Provide the [x, y] coordinate of the cell's center where the given text is located.  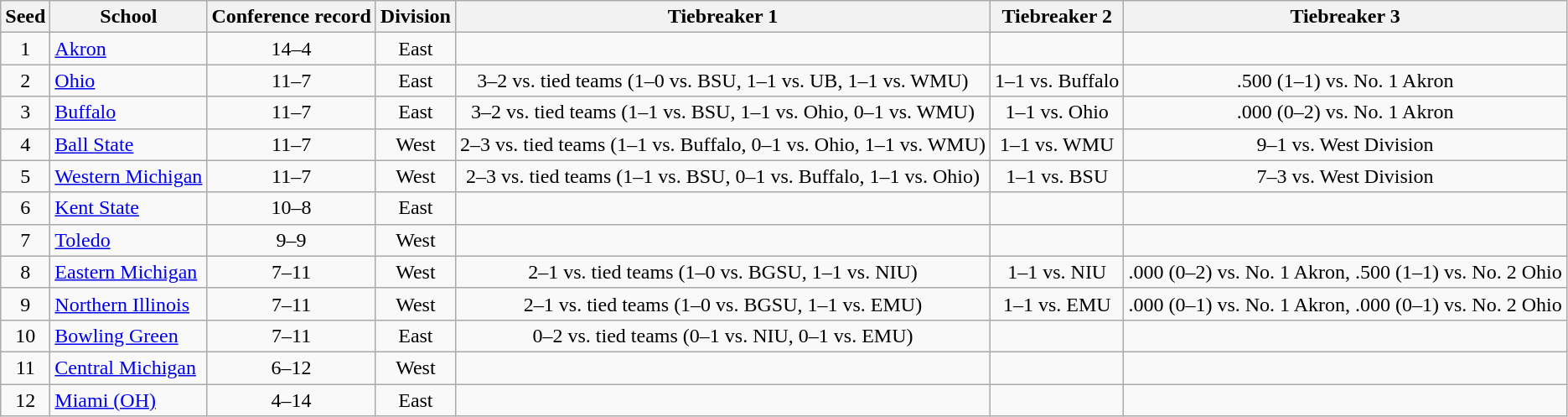
Ohio [129, 81]
2–1 vs. tied teams (1–0 vs. BGSU, 1–1 vs. NIU) [722, 272]
2–3 vs. tied teams (1–1 vs. Buffalo, 0–1 vs. Ohio, 1–1 vs. WMU) [722, 144]
School [129, 17]
5 [25, 176]
9–9 [292, 240]
3–2 vs. tied teams (1–1 vs. BSU, 1–1 vs. Ohio, 0–1 vs. WMU) [722, 112]
.000 (0–1) vs. No. 1 Akron, .000 (0–1) vs. No. 2 Ohio [1345, 304]
Seed [25, 17]
10–8 [292, 208]
Division [416, 17]
14–4 [292, 49]
6 [25, 208]
2–1 vs. tied teams (1–0 vs. BGSU, 1–1 vs. EMU) [722, 304]
Bowling Green [129, 336]
Akron [129, 49]
.500 (1–1) vs. No. 1 Akron [1345, 81]
4 [25, 144]
9–1 vs. West Division [1345, 144]
Eastern Michigan [129, 272]
Buffalo [129, 112]
9 [25, 304]
1–1 vs. Buffalo [1058, 81]
1 [25, 49]
.000 (0–2) vs. No. 1 Akron, .500 (1–1) vs. No. 2 Ohio [1345, 272]
Tiebreaker 2 [1058, 17]
1–1 vs. NIU [1058, 272]
11 [25, 367]
7–3 vs. West Division [1345, 176]
3–2 vs. tied teams (1–0 vs. BSU, 1–1 vs. UB, 1–1 vs. WMU) [722, 81]
7 [25, 240]
0–2 vs. tied teams (0–1 vs. NIU, 0–1 vs. EMU) [722, 336]
Northern Illinois [129, 304]
Tiebreaker 3 [1345, 17]
Central Michigan [129, 367]
Toledo [129, 240]
1–1 vs. WMU [1058, 144]
2 [25, 81]
10 [25, 336]
4–14 [292, 400]
1–1 vs. Ohio [1058, 112]
.000 (0–2) vs. No. 1 Akron [1345, 112]
1–1 vs. BSU [1058, 176]
Tiebreaker 1 [722, 17]
Miami (OH) [129, 400]
Ball State [129, 144]
2–3 vs. tied teams (1–1 vs. BSU, 0–1 vs. Buffalo, 1–1 vs. Ohio) [722, 176]
Kent State [129, 208]
8 [25, 272]
Western Michigan [129, 176]
1–1 vs. EMU [1058, 304]
Conference record [292, 17]
3 [25, 112]
6–12 [292, 367]
12 [25, 400]
